Detect which cell encompasses the target text, then output its (x, y) center coordinate. 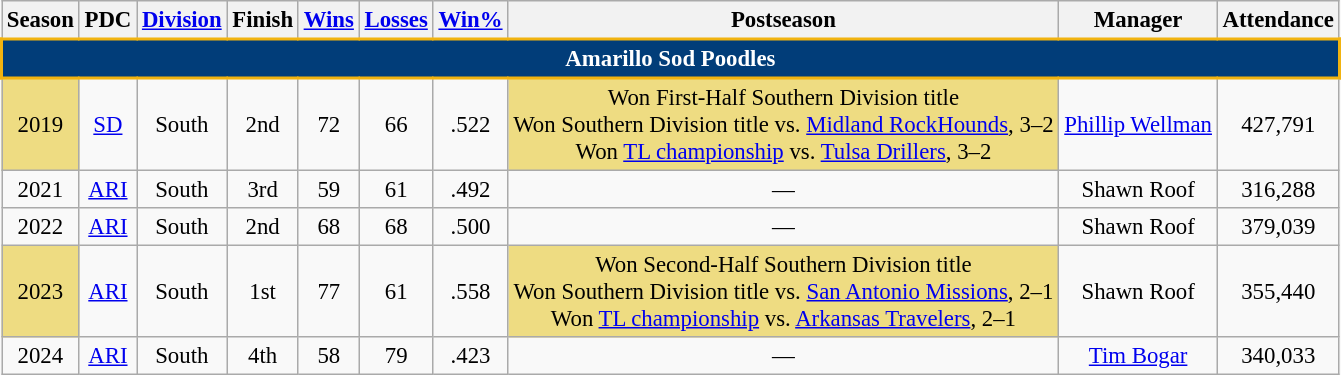
.522 (470, 124)
Losses (396, 20)
379,039 (1278, 227)
2019 (41, 124)
77 (328, 292)
Attendance (1278, 20)
Division (182, 20)
PDC (108, 20)
2022 (41, 227)
2023 (41, 292)
59 (328, 190)
72 (328, 124)
Win% (470, 20)
66 (396, 124)
2021 (41, 190)
Won Second-Half Southern Division titleWon Southern Division title vs. San Antonio Missions, 2–1Won TL championship vs. Arkansas Travelers, 2–1 (784, 292)
316,288 (1278, 190)
Phillip Wellman (1138, 124)
.500 (470, 227)
.558 (470, 292)
Season (41, 20)
355,440 (1278, 292)
Manager (1138, 20)
.492 (470, 190)
3rd (262, 190)
Postseason (784, 20)
Finish (262, 20)
SD (108, 124)
Won First-Half Southern Division titleWon Southern Division title vs. Midland RockHounds, 3–2Won TL championship vs. Tulsa Drillers, 3–2 (784, 124)
Wins (328, 20)
Amarillo Sod Poodles (671, 58)
1st (262, 292)
427,791 (1278, 124)
